Scan for the cell matching the given text and deliver its (X, Y) coordinate at center. 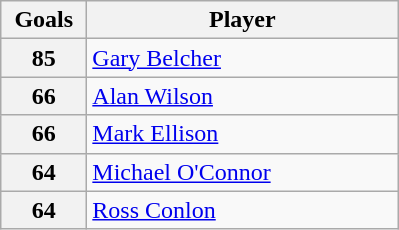
Player (242, 20)
Ross Conlon (242, 210)
Michael O'Connor (242, 172)
Gary Belcher (242, 58)
Mark Ellison (242, 134)
85 (44, 58)
Alan Wilson (242, 96)
Goals (44, 20)
